Return the (x, y) coordinate for the center point of the cell that contains the specified text.  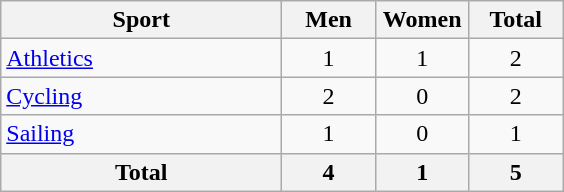
5 (516, 172)
Sport (142, 20)
Athletics (142, 58)
Women (422, 20)
4 (329, 172)
Sailing (142, 134)
Cycling (142, 96)
Men (329, 20)
